Find where the given text appears and provide that cell's center as (X, Y) coordinate. 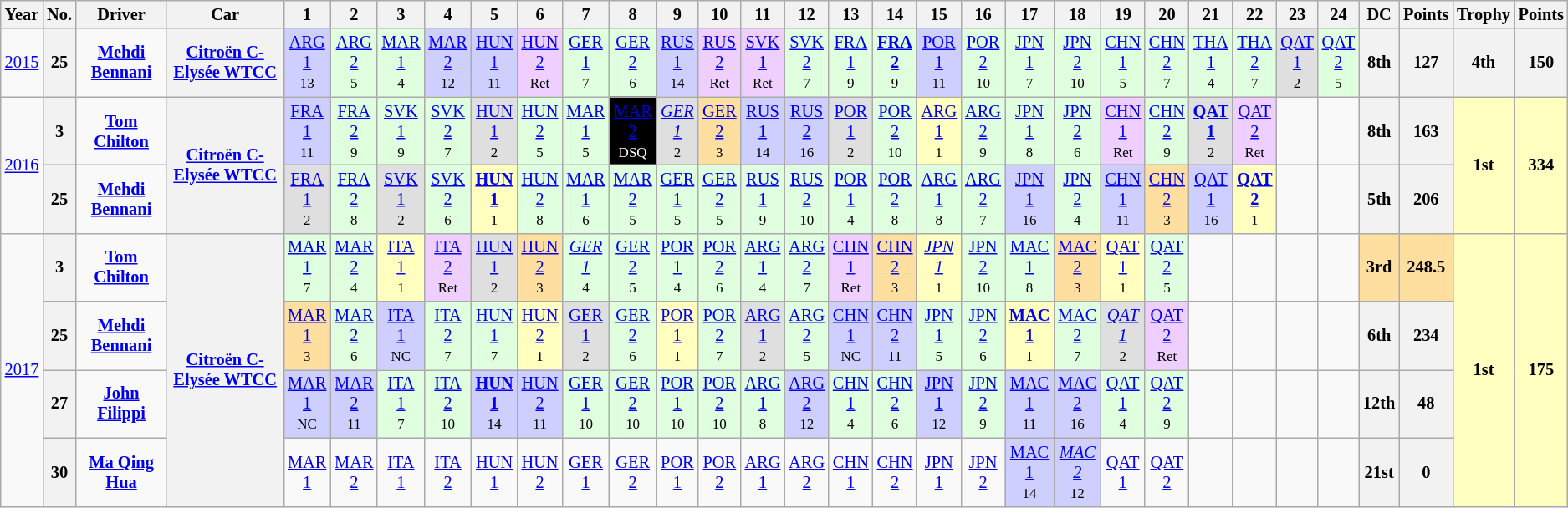
14 (895, 14)
THA14 (1211, 63)
ARG113 (307, 63)
POR2 (719, 472)
QAT14 (1122, 404)
JPN11 (938, 267)
HUN23 (540, 267)
127 (1426, 63)
ARG212 (806, 404)
ARG29 (983, 131)
175 (1541, 369)
10 (719, 14)
11 (763, 14)
CHN2 (895, 472)
18 (1077, 14)
234 (1426, 336)
GER110 (585, 404)
HUN25 (540, 131)
206 (1426, 199)
MAR24 (354, 267)
GER2 (633, 472)
FRA111 (307, 131)
HUN28 (540, 199)
MAC216 (1077, 404)
334 (1541, 165)
Driver (121, 14)
MAR1 (307, 472)
QAT29 (1167, 404)
248.5 (1426, 267)
HUN211 (540, 404)
JPN17 (1029, 63)
GER15 (677, 199)
CHN15 (1122, 63)
15 (938, 14)
ARG1 (763, 472)
GER210 (633, 404)
GER17 (585, 63)
POR110 (677, 404)
12 (806, 14)
5th (1379, 199)
HUN21 (540, 336)
30 (59, 472)
MAR2 (354, 472)
MAC11 (1029, 336)
JPN24 (1077, 199)
Ma Qing Hua (121, 472)
POR27 (719, 336)
12th (1379, 404)
0 (1426, 472)
POR26 (719, 267)
MAC18 (1029, 267)
POR11 (677, 336)
7 (585, 14)
QAT2 (1167, 472)
MAR2DSQ (633, 131)
MAR17 (307, 267)
GER23 (719, 131)
SVK19 (401, 131)
JPN29 (983, 404)
MAC212 (1077, 472)
John Filippi (121, 404)
RUS2Ret (719, 63)
JPN1 (938, 472)
CHN1NC (851, 336)
8 (633, 14)
GER14 (585, 267)
MAC27 (1077, 336)
QAT11 (1122, 267)
GER1 (585, 472)
ITA11 (401, 267)
MAR13 (307, 336)
SVK12 (401, 199)
19 (1122, 14)
ARG11 (938, 131)
27 (59, 404)
MAR14 (401, 63)
2016 (22, 165)
MAC23 (1077, 267)
QAT116 (1211, 199)
CHN1 (851, 472)
FRA19 (851, 63)
POR12 (851, 131)
POR28 (895, 199)
RUS216 (806, 131)
POR111 (938, 63)
HUN11 (495, 199)
ARG2 (806, 472)
2 (354, 14)
20 (1167, 14)
MAR16 (585, 199)
CHN27 (1167, 63)
CHN111 (1122, 199)
SVK1Ret (763, 63)
THA27 (1254, 63)
HUN111 (495, 63)
17 (1029, 14)
DC (1379, 14)
ITA17 (401, 404)
JPN112 (938, 404)
HUN1 (495, 472)
MAR15 (585, 131)
2015 (22, 63)
JPN116 (1029, 199)
4th (1484, 63)
5 (495, 14)
1 (307, 14)
21 (1211, 14)
48 (1426, 404)
CHN14 (851, 404)
3rd (1379, 267)
JPN2 (983, 472)
Car (225, 14)
4 (447, 14)
ARG12 (763, 336)
MAC114 (1029, 472)
MAR1NC (307, 404)
Trophy (1484, 14)
POR1 (677, 472)
No. (59, 14)
HUN114 (495, 404)
24 (1338, 14)
FRA12 (307, 199)
9 (677, 14)
CHN26 (895, 404)
JPN18 (1029, 131)
MAR212 (447, 63)
6 (540, 14)
ITA27 (447, 336)
21st (1379, 472)
6th (1379, 336)
CHN211 (895, 336)
23 (1296, 14)
CHN29 (1167, 131)
2017 (22, 369)
22 (1254, 14)
ITA1NC (401, 336)
163 (1426, 131)
MAC111 (1029, 404)
13 (851, 14)
16 (983, 14)
QAT21 (1254, 199)
FRA28 (354, 199)
150 (1541, 63)
Year (22, 14)
SVK26 (447, 199)
JPN15 (938, 336)
RUS210 (806, 199)
ITA1 (401, 472)
ITA2Ret (447, 267)
MAR26 (354, 336)
RUS19 (763, 199)
HUN2 (540, 472)
ITA210 (447, 404)
ITA2 (447, 472)
HUN2Ret (540, 63)
QAT1 (1122, 472)
MAR211 (354, 404)
MAR25 (633, 199)
ARG14 (763, 267)
HUN17 (495, 336)
